Scan for the cell matching the given text and deliver its [x, y] coordinate at center. 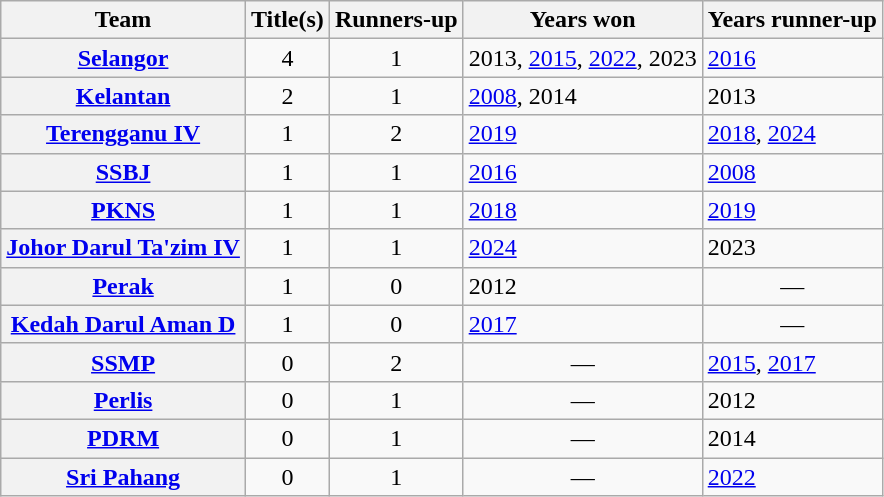
SSMP [124, 362]
Kelantan [124, 96]
2024 [582, 248]
2023 [792, 248]
Runners-up [396, 20]
Kedah Darul Aman D [124, 324]
2013 [792, 96]
Team [124, 20]
Selangor [124, 58]
Terengganu IV [124, 134]
2013, 2015, 2022, 2023 [582, 58]
SSBJ [124, 172]
Title(s) [287, 20]
PDRM [124, 438]
PKNS [124, 210]
2022 [792, 477]
Sri Pahang [124, 477]
Perlis [124, 400]
Years runner-up [792, 20]
Perak [124, 286]
Years won [582, 20]
2018, 2024 [792, 134]
2017 [582, 324]
2008, 2014 [582, 96]
Johor Darul Ta'zim IV [124, 248]
2008 [792, 172]
2014 [792, 438]
2018 [582, 210]
4 [287, 58]
2015, 2017 [792, 362]
